From the cell containing the given text, extract its center point as (X, Y) coordinate. 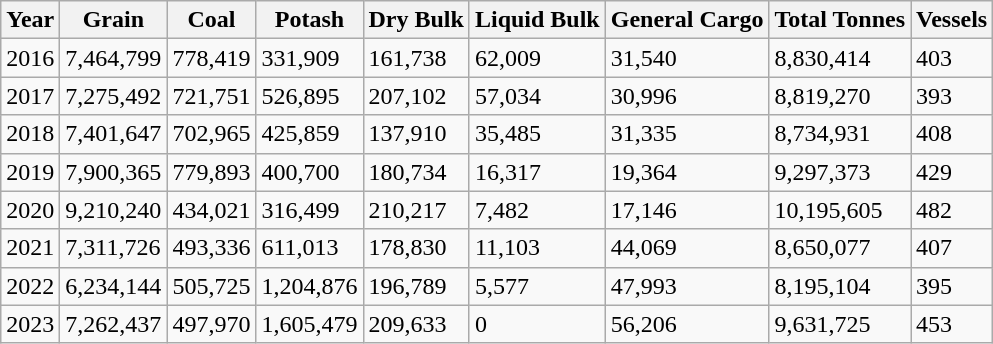
611,013 (310, 248)
2020 (30, 210)
6,234,144 (114, 286)
7,275,492 (114, 96)
5,577 (537, 286)
8,830,414 (840, 58)
7,482 (537, 210)
425,859 (310, 134)
62,009 (537, 58)
137,910 (416, 134)
47,993 (687, 286)
7,262,437 (114, 324)
210,217 (416, 210)
453 (952, 324)
9,631,725 (840, 324)
702,965 (212, 134)
2021 (30, 248)
Year (30, 20)
56,206 (687, 324)
Total Tonnes (840, 20)
331,909 (310, 58)
Liquid Bulk (537, 20)
7,464,799 (114, 58)
778,419 (212, 58)
9,210,240 (114, 210)
8,819,270 (840, 96)
16,317 (537, 172)
7,401,647 (114, 134)
2016 (30, 58)
1,605,479 (310, 324)
493,336 (212, 248)
482 (952, 210)
31,540 (687, 58)
7,311,726 (114, 248)
8,195,104 (840, 286)
196,789 (416, 286)
8,650,077 (840, 248)
30,996 (687, 96)
Vessels (952, 20)
35,485 (537, 134)
407 (952, 248)
2019 (30, 172)
207,102 (416, 96)
General Cargo (687, 20)
44,069 (687, 248)
2017 (30, 96)
Potash (310, 20)
Coal (212, 20)
57,034 (537, 96)
9,297,373 (840, 172)
7,900,365 (114, 172)
10,195,605 (840, 210)
779,893 (212, 172)
497,970 (212, 324)
Dry Bulk (416, 20)
2022 (30, 286)
400,700 (310, 172)
8,734,931 (840, 134)
2018 (30, 134)
178,830 (416, 248)
505,725 (212, 286)
721,751 (212, 96)
408 (952, 134)
161,738 (416, 58)
526,895 (310, 96)
209,633 (416, 324)
393 (952, 96)
395 (952, 286)
0 (537, 324)
429 (952, 172)
316,499 (310, 210)
17,146 (687, 210)
Grain (114, 20)
19,364 (687, 172)
180,734 (416, 172)
31,335 (687, 134)
1,204,876 (310, 286)
11,103 (537, 248)
2023 (30, 324)
434,021 (212, 210)
403 (952, 58)
